Return the [x, y] coordinate for the center point of the cell that contains the specified text.  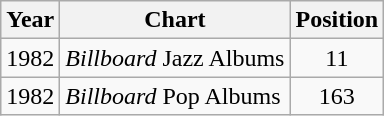
Billboard Jazz Albums [175, 58]
11 [337, 58]
163 [337, 96]
Position [337, 20]
Billboard Pop Albums [175, 96]
Year [30, 20]
Chart [175, 20]
